Find where the given text appears and provide that cell's center as (X, Y) coordinate. 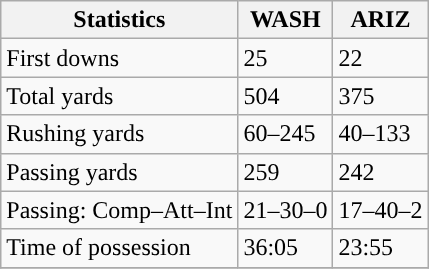
504 (286, 96)
WASH (286, 20)
375 (380, 96)
Total yards (120, 96)
25 (286, 58)
Passing yards (120, 172)
22 (380, 58)
23:55 (380, 248)
259 (286, 172)
Rushing yards (120, 134)
Statistics (120, 20)
Passing: Comp–Att–Int (120, 210)
60–245 (286, 134)
Time of possession (120, 248)
242 (380, 172)
ARIZ (380, 20)
21–30–0 (286, 210)
40–133 (380, 134)
First downs (120, 58)
17–40–2 (380, 210)
36:05 (286, 248)
